Scan for the cell matching the given text and deliver its (X, Y) coordinate at center. 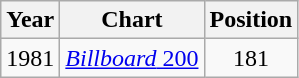
1981 (30, 58)
Position (251, 20)
Billboard 200 (132, 58)
Chart (132, 20)
Year (30, 20)
181 (251, 58)
